Provide the [X, Y] coordinate of the cell's center where the given text is located.  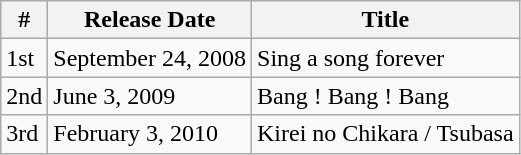
# [24, 20]
February 3, 2010 [150, 134]
Release Date [150, 20]
1st [24, 58]
Title [386, 20]
September 24, 2008 [150, 58]
Kirei no Chikara / Tsubasa [386, 134]
Sing a song forever [386, 58]
Bang ! Bang ! Bang [386, 96]
2nd [24, 96]
3rd [24, 134]
June 3, 2009 [150, 96]
